Identify which cell holds the provided text, then report its (X, Y) central coordinate. 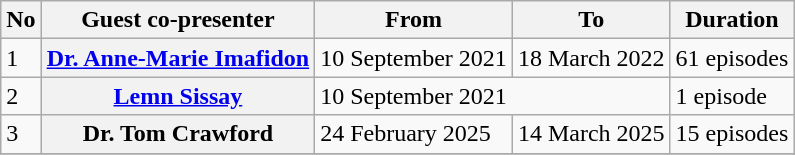
24 February 2025 (414, 134)
15 episodes (732, 134)
18 March 2022 (591, 58)
Guest co-presenter (178, 20)
3 (21, 134)
Dr. Tom Crawford (178, 134)
Dr. Anne-Marie Imafidon (178, 58)
2 (21, 96)
Duration (732, 20)
1 (21, 58)
1 episode (732, 96)
61 episodes (732, 58)
Lemn Sissay (178, 96)
14 March 2025 (591, 134)
No (21, 20)
To (591, 20)
From (414, 20)
